Extract the [x, y] coordinate from the center of the cell holding the provided text.  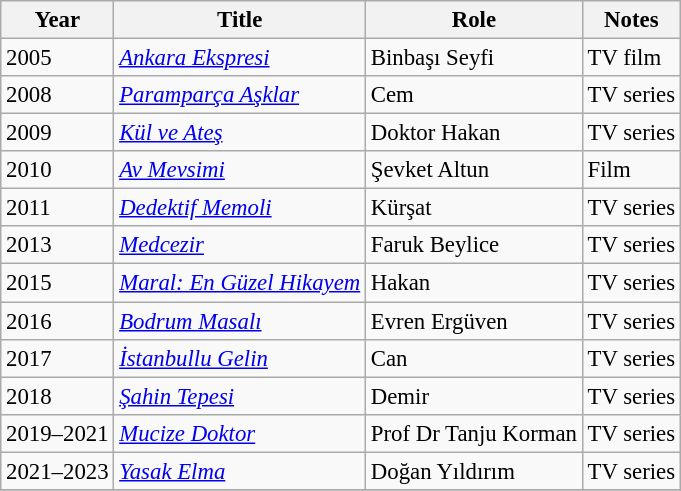
Cem [474, 95]
2011 [58, 208]
Av Mevsimi [240, 170]
Demir [474, 396]
Prof Dr Tanju Korman [474, 433]
Can [474, 358]
Binbaşı Seyfi [474, 58]
Doğan Yıldırım [474, 471]
2017 [58, 358]
Maral: En Güzel Hikayem [240, 283]
Faruk Beylice [474, 245]
2016 [58, 321]
Doktor Hakan [474, 133]
Film [631, 170]
Hakan [474, 283]
Mucize Doktor [240, 433]
2013 [58, 245]
Şevket Altun [474, 170]
Kül ve Ateş [240, 133]
Kürşat [474, 208]
2015 [58, 283]
Bodrum Masalı [240, 321]
Title [240, 20]
Medcezir [240, 245]
Year [58, 20]
Şahin Tepesi [240, 396]
Role [474, 20]
Paramparça Aşklar [240, 95]
Evren Ergüven [474, 321]
2018 [58, 396]
2005 [58, 58]
Dedektif Memoli [240, 208]
Ankara Ekspresi [240, 58]
2009 [58, 133]
2008 [58, 95]
Notes [631, 20]
2010 [58, 170]
Yasak Elma [240, 471]
TV film [631, 58]
İstanbullu Gelin [240, 358]
2021–2023 [58, 471]
2019–2021 [58, 433]
